Locate the cell with the specified text and output its (x, y) center coordinate. 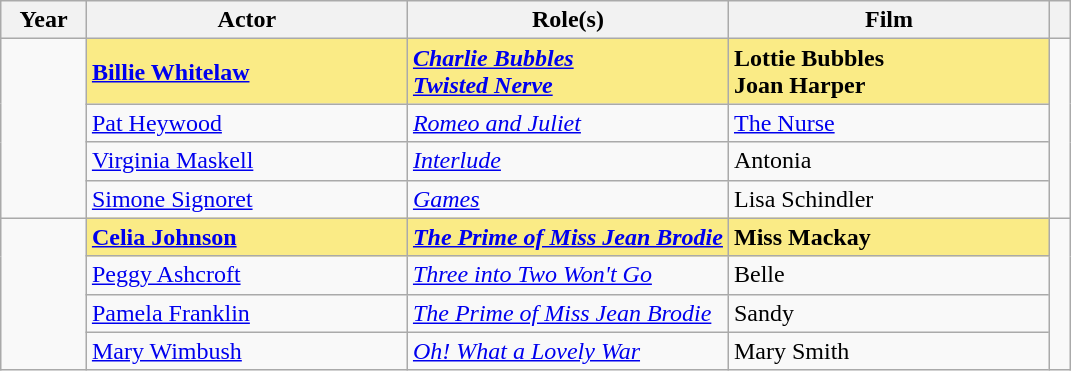
The Nurse (888, 123)
Sandy (888, 313)
Lottie Bubbles Joan Harper (888, 72)
Three into Two Won't Go (568, 275)
Romeo and Juliet (568, 123)
Year (44, 20)
Role(s) (568, 20)
Pamela Franklin (246, 313)
Actor (246, 20)
Games (568, 199)
Miss Mackay (888, 237)
Pat Heywood (246, 123)
Mary Smith (888, 351)
Film (888, 20)
Oh! What a Lovely War (568, 351)
Virginia Maskell (246, 161)
Simone Signoret (246, 199)
Lisa Schindler (888, 199)
Celia Johnson (246, 237)
Mary Wimbush (246, 351)
Belle (888, 275)
Peggy Ashcroft (246, 275)
Interlude (568, 161)
Charlie Bubbles Twisted Nerve (568, 72)
Antonia (888, 161)
Billie Whitelaw (246, 72)
